Return the (X, Y) coordinate for the center point of the cell that contains the specified text.  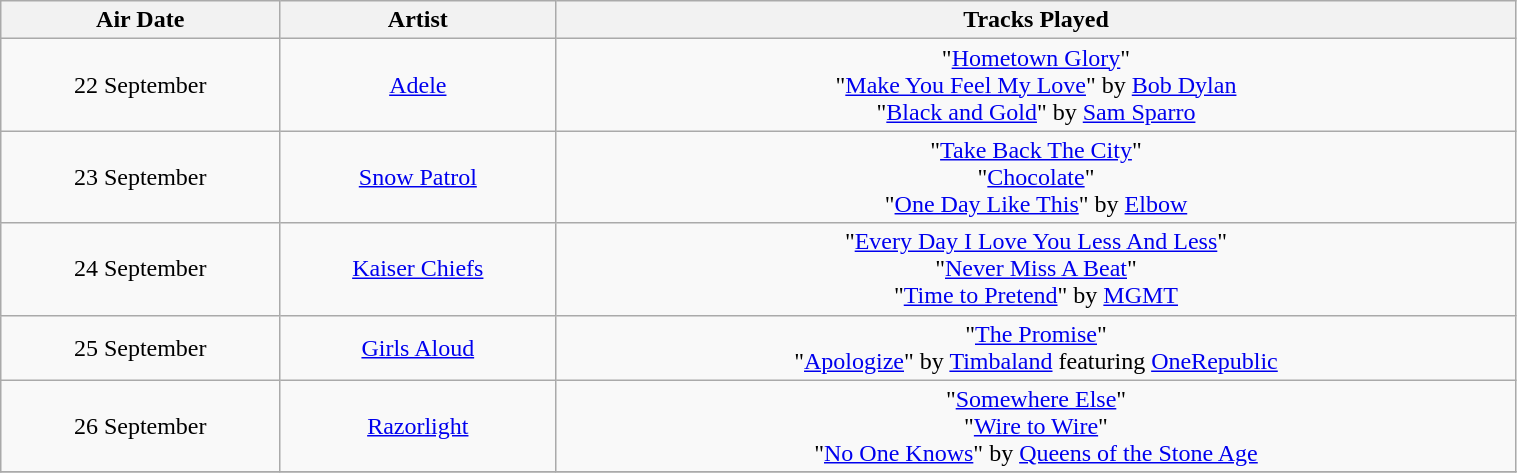
26 September (140, 426)
"The Promise""Apologize" by Timbaland featuring OneRepublic (1036, 348)
"Take Back The City""Chocolate""One Day Like This" by Elbow (1036, 177)
"Somewhere Else""Wire to Wire""No One Knows" by Queens of the Stone Age (1036, 426)
24 September (140, 269)
Air Date (140, 20)
25 September (140, 348)
"Hometown Glory""Make You Feel My Love" by Bob Dylan"Black and Gold" by Sam Sparro (1036, 85)
Tracks Played (1036, 20)
"Every Day I Love You Less And Less""Never Miss A Beat""Time to Pretend" by MGMT (1036, 269)
Razorlight (418, 426)
22 September (140, 85)
Adele (418, 85)
Kaiser Chiefs (418, 269)
23 September (140, 177)
Snow Patrol (418, 177)
Artist (418, 20)
Girls Aloud (418, 348)
